From the cell containing the given text, extract its center point as [X, Y] coordinate. 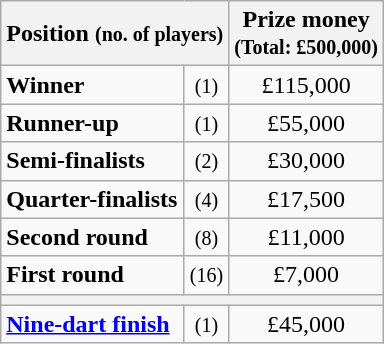
£11,000 [306, 237]
Prize money(Total: £500,000) [306, 34]
Semi-finalists [92, 161]
£7,000 [306, 275]
Nine-dart finish [92, 324]
First round [92, 275]
Second round [92, 237]
£30,000 [306, 161]
£115,000 [306, 85]
Position (no. of players) [115, 34]
Runner-up [92, 123]
£55,000 [306, 123]
£45,000 [306, 324]
(16) [206, 275]
(4) [206, 199]
Quarter-finalists [92, 199]
Winner [92, 85]
(2) [206, 161]
£17,500 [306, 199]
(8) [206, 237]
